Determine the (x, y) coordinate at the center of the cell enclosing the given text.  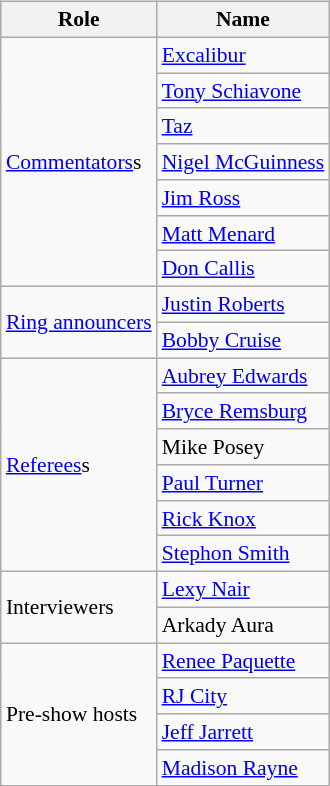
Taz (244, 126)
Justin Roberts (244, 305)
Name (244, 20)
Bobby Cruise (244, 340)
Don Callis (244, 269)
Matt Menard (244, 233)
RJ City (244, 696)
Nigel McGuinness (244, 162)
Lexy Nair (244, 590)
Interviewers (79, 608)
Ring announcers (79, 322)
Rick Knox (244, 518)
Refereess (79, 465)
Mike Posey (244, 447)
Pre-show hosts (79, 714)
Jim Ross (244, 198)
Excalibur (244, 55)
Madison Rayne (244, 768)
Commentatorss (79, 162)
Bryce Remsburg (244, 411)
Arkady Aura (244, 625)
Stephon Smith (244, 554)
Paul Turner (244, 483)
Aubrey Edwards (244, 376)
Tony Schiavone (244, 91)
Role (79, 20)
Jeff Jarrett (244, 732)
Renee Paquette (244, 661)
